Provide the (x, y) coordinate of the cell's center where the given text is located.  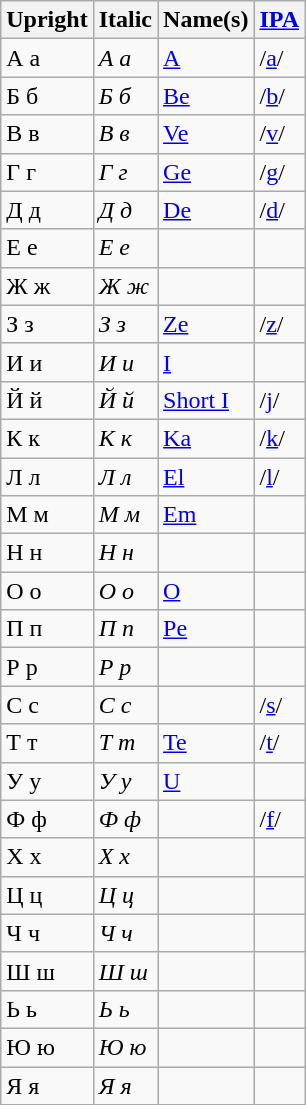
/b/ (280, 96)
A (206, 58)
Name(s) (206, 20)
Ge (206, 172)
/a/ (280, 58)
/f/ (280, 819)
O (206, 591)
Te (206, 743)
/v/ (280, 134)
El (206, 477)
I (206, 362)
Pe (206, 629)
/g/ (280, 172)
Upright (47, 20)
/s/ (280, 705)
/j/ (280, 400)
Short I (206, 400)
/t/ (280, 743)
/l/ (280, 477)
Ka (206, 438)
/z/ (280, 324)
IPA (280, 20)
Italic (125, 20)
Em (206, 515)
/d/ (280, 210)
De (206, 210)
Ze (206, 324)
Be (206, 96)
/k/ (280, 438)
U (206, 781)
Ve (206, 134)
